Search for the cell housing the specified text and yield its [X, Y] center coordinate. 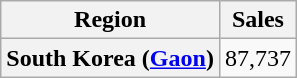
Sales [258, 20]
Region [110, 20]
South Korea (Gaon) [110, 58]
87,737 [258, 58]
